Pinpoint the cell where the given text exists, returning its (X, Y) midpoint coordinate. 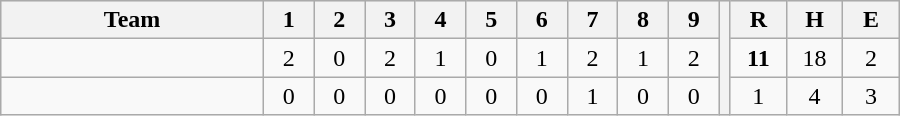
18 (814, 58)
7 (592, 20)
E (872, 20)
9 (694, 20)
Team (132, 20)
H (814, 20)
8 (644, 20)
6 (542, 20)
5 (492, 20)
R (758, 20)
11 (758, 58)
